Extract the (X, Y) coordinate from the center of the cell holding the provided text.  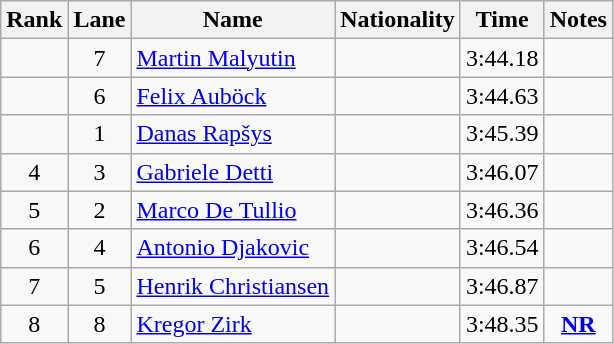
3:44.18 (502, 58)
Rank (34, 20)
Nationality (398, 20)
3:46.07 (502, 172)
3:46.36 (502, 210)
Henrik Christiansen (233, 286)
3:46.87 (502, 286)
3:45.39 (502, 134)
1 (100, 134)
NR (578, 324)
3:48.35 (502, 324)
2 (100, 210)
Gabriele Detti (233, 172)
Kregor Zirk (233, 324)
3:46.54 (502, 248)
Time (502, 20)
3:44.63 (502, 96)
Felix Auböck (233, 96)
Lane (100, 20)
Danas Rapšys (233, 134)
Marco De Tullio (233, 210)
Antonio Djakovic (233, 248)
Martin Malyutin (233, 58)
Name (233, 20)
3 (100, 172)
Notes (578, 20)
